From the cell containing the given text, extract its center point as [x, y] coordinate. 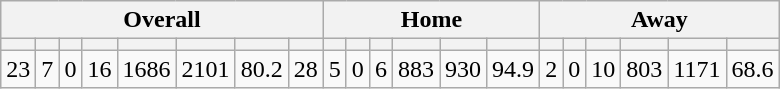
6 [380, 69]
803 [644, 69]
1686 [146, 69]
5 [334, 69]
94.9 [514, 69]
930 [464, 69]
28 [306, 69]
80.2 [262, 69]
68.6 [752, 69]
Home [431, 20]
7 [48, 69]
Overall [162, 20]
2101 [206, 69]
2 [552, 69]
23 [18, 69]
16 [100, 69]
Away [660, 20]
1171 [697, 69]
10 [604, 69]
883 [416, 69]
